Output the (X, Y) coordinate of the center of the cell containing the given text.  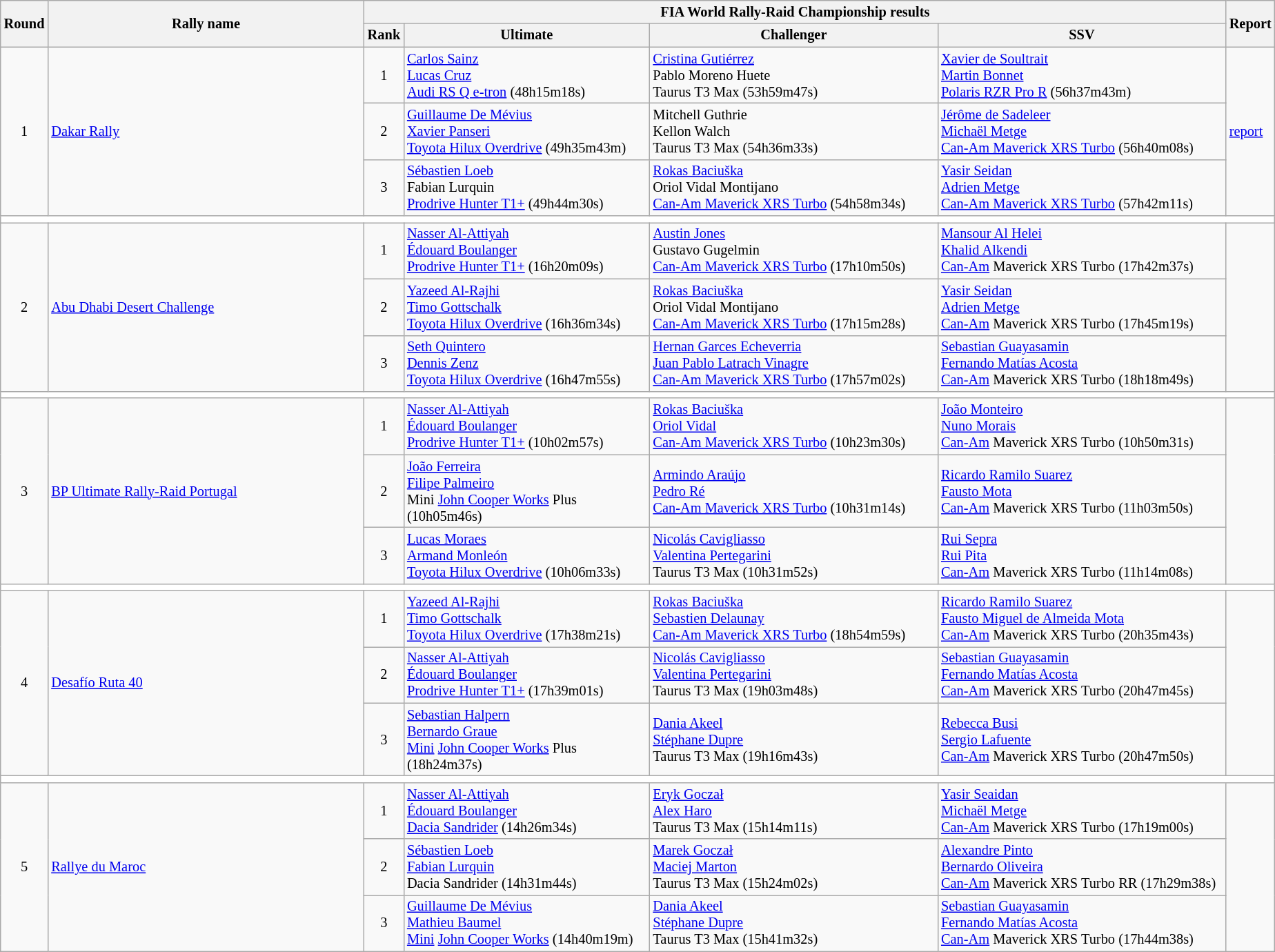
BP Ultimate Rally-Raid Portugal (206, 491)
Armindo Araújo Pedro RéCan-Am Maverick XRS Turbo (10h31m14s) (793, 491)
Yasir Seidan Adrien MetgeCan-Am Maverick XRS Turbo (17h45m19s) (1082, 307)
Dania Akeel Stéphane DupreTaurus T3 Max (19h16m43s) (793, 740)
Eryk Goczał Alex HaroTaurus T3 Max (15h14m11s) (793, 811)
Mitchell Guthrie Kellon WalchTaurus T3 Max (54h36m33s) (793, 131)
Rokas Baciuška Oriol Vidal MontijanoCan-Am Maverick XRS Turbo (17h15m28s) (793, 307)
Rokas Baciuška Oriol VidalCan-Am Maverick XRS Turbo (10h23m30s) (793, 426)
Rokas Baciuška Oriol Vidal MontijanoCan-Am Maverick XRS Turbo (54h58m34s) (793, 188)
Sebastian Guayasamin Fernando Matías AcostaCan-Am Maverick XRS Turbo (18h18m49s) (1082, 364)
Marek Goczał Maciej MartonTaurus T3 Max (15h24m02s) (793, 867)
Nasser Al-Attiyah Édouard BoulangerProdrive Hunter T1+ (16h20m09s) (526, 250)
Guillaume De Mévius Mathieu BaumelMini John Cooper Works (14h40m19m) (526, 923)
Rebecca Busi Sergio LafuenteCan-Am Maverick XRS Turbo (20h47m50s) (1082, 740)
Austin Jones Gustavo GugelminCan-Am Maverick XRS Turbo (17h10m50s) (793, 250)
Dania Akeel Stéphane DupreTaurus T3 Max (15h41m32s) (793, 923)
Rui Sepra Rui PitaCan-Am Maverick XRS Turbo (11h14m08s) (1082, 555)
Carlos Sainz Lucas CruzAudi RS Q e-tron (48h15m18s) (526, 75)
Rally name (206, 23)
Yazeed Al-Rajhi Timo GottschalkToyota Hilux Overdrive (16h36m34s) (526, 307)
Abu Dhabi Desert Challenge (206, 306)
Ricardo Ramilo Suarez Fausto MotaCan-Am Maverick XRS Turbo (11h03m50s) (1082, 491)
Rokas Baciuška Sebastien DelaunayCan-Am Maverick XRS Turbo (18h54m59s) (793, 619)
Ultimate (526, 35)
Hernan Garces Echeverria Juan Pablo Latrach VinagreCan-Am Maverick XRS Turbo (17h57m02s) (793, 364)
5 (25, 866)
Yasir Seaidan Michaël MetgeCan-Am Maverick XRS Turbo (17h19m00s) (1082, 811)
Sébastien Loeb Fabian LurquinProdrive Hunter T1+ (49h44m30s) (526, 188)
Rallye du Maroc (206, 866)
Yasir Seidan Adrien MetgeCan-Am Maverick XRS Turbo (57h42m11s) (1082, 188)
Ricardo Ramilo Suarez Fausto Miguel de Almeida MotaCan-Am Maverick XRS Turbo (20h35m43s) (1082, 619)
Nicolás Cavigliasso Valentina PertegariniTaurus T3 Max (19h03m48s) (793, 675)
Report (1250, 23)
report (1250, 131)
Yazeed Al-Rajhi Timo GottschalkToyota Hilux Overdrive (17h38m21s) (526, 619)
Nasser Al-Attiyah Édouard BoulangerDacia Sandrider (14h26m34s) (526, 811)
Challenger (793, 35)
4 (25, 683)
Alexandre Pinto Bernardo OliveiraCan-Am Maverick XRS Turbo RR (17h29m38s) (1082, 867)
Dakar Rally (206, 131)
Nasser Al-Attiyah Édouard BoulangerProdrive Hunter T1+ (17h39m01s) (526, 675)
Sébastien Loeb Fabian LurquinDacia Sandrider (14h31m44s) (526, 867)
Mansour Al Helei Khalid AlkendiCan-Am Maverick XRS Turbo (17h42m37s) (1082, 250)
Desafío Ruta 40 (206, 683)
Nasser Al-Attiyah Édouard BoulangerProdrive Hunter T1+ (10h02m57s) (526, 426)
SSV (1082, 35)
FIA World Rally-Raid Championship results (795, 12)
Cristina Gutiérrez Pablo Moreno HueteTaurus T3 Max (53h59m47s) (793, 75)
João Ferreira Filipe PalmeiroMini John Cooper Works Plus (10h05m46s) (526, 491)
Sebastian Halpern Bernardo GraueMini John Cooper Works Plus (18h24m37s) (526, 740)
Sebastian Guayasamin Fernando Matías AcostaCan-Am Maverick XRS Turbo (17h44m38s) (1082, 923)
Round (25, 23)
Xavier de Soultrait Martin BonnetPolaris RZR Pro R (56h37m43m) (1082, 75)
João Monteiro Nuno MoraisCan-Am Maverick XRS Turbo (10h50m31s) (1082, 426)
Seth Quintero Dennis ZenzToyota Hilux Overdrive (16h47m55s) (526, 364)
Rank (384, 35)
Nicolás Cavigliasso Valentina PertegariniTaurus T3 Max (10h31m52s) (793, 555)
Jérôme de Sadeleer Michaël MetgeCan-Am Maverick XRS Turbo (56h40m08s) (1082, 131)
Lucas Moraes Armand MonleónToyota Hilux Overdrive (10h06m33s) (526, 555)
Guillaume De Mévius Xavier PanseriToyota Hilux Overdrive (49h35m43m) (526, 131)
Sebastian Guayasamin Fernando Matías AcostaCan-Am Maverick XRS Turbo (20h47m45s) (1082, 675)
